Detect which cell encompasses the target text, then output its (X, Y) center coordinate. 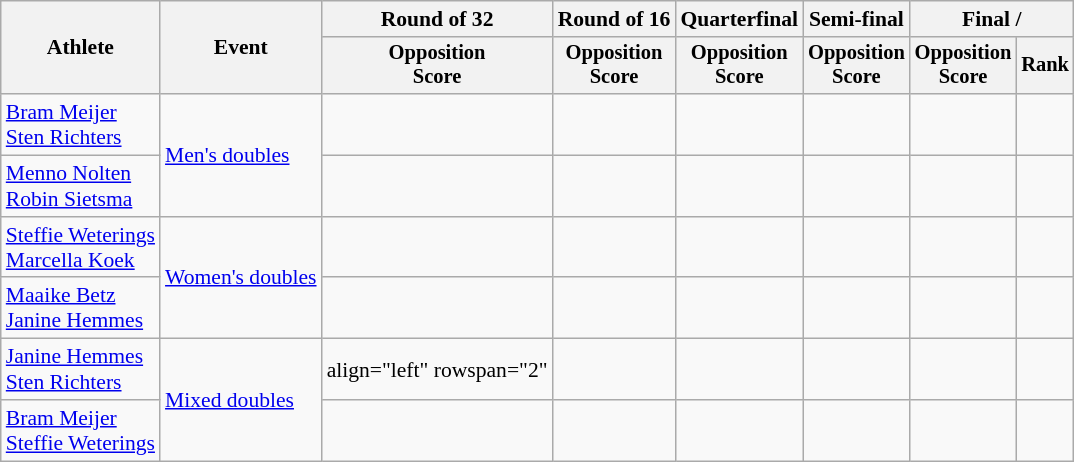
Round of 32 (438, 19)
Maaike BetzJanine Hemmes (80, 308)
Steffie WeteringsMarcella Koek (80, 248)
Mixed doubles (241, 400)
align="left" rowspan="2" (438, 370)
Athlete (80, 48)
Semi-final (856, 19)
Final / (992, 19)
Quarterfinal (739, 19)
Rank (1045, 66)
Menno NoltenRobin Sietsma (80, 186)
Women's doubles (241, 278)
Event (241, 48)
Round of 16 (614, 19)
Janine HemmesSten Richters (80, 370)
Bram MeijerSten Richters (80, 124)
Men's doubles (241, 155)
Bram MeijerSteffie Weterings (80, 430)
